Return the (X, Y) coordinate for the center point of the cell that contains the specified text.  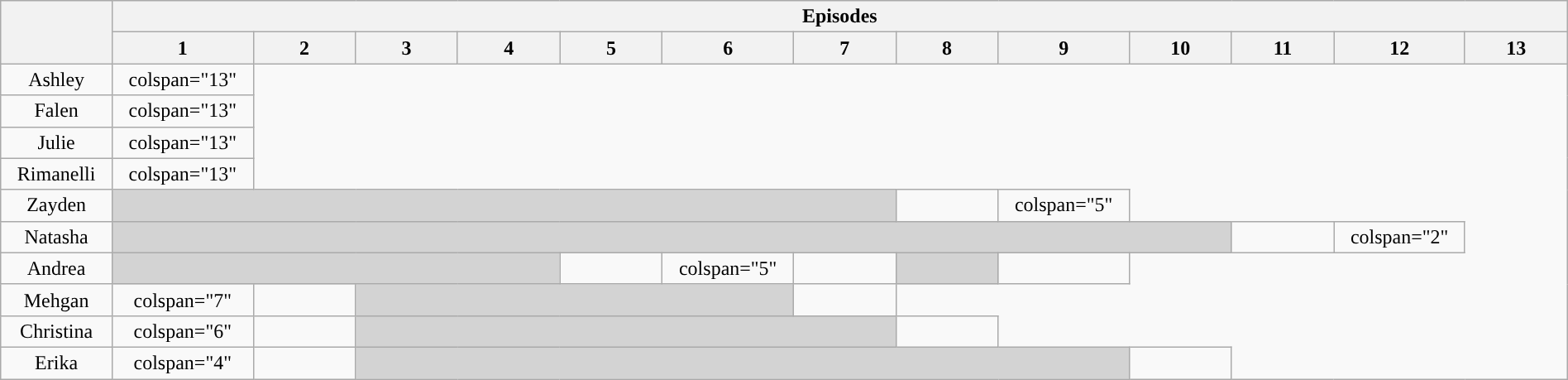
Andrea (56, 268)
Julie (56, 142)
Falen (56, 111)
Ashley (56, 79)
6 (728, 48)
1 (182, 48)
colspan="7" (182, 300)
2 (304, 48)
colspan="4" (182, 363)
Erika (56, 363)
Mehgan (56, 300)
9 (1064, 48)
11 (1283, 48)
colspan="6" (182, 331)
Natasha (56, 237)
10 (1180, 48)
12 (1399, 48)
8 (947, 48)
colspan="2" (1399, 237)
7 (844, 48)
5 (611, 48)
Christina (56, 331)
3 (407, 48)
Episodes (839, 17)
Rimanelli (56, 174)
Zayden (56, 205)
13 (1516, 48)
4 (509, 48)
